Locate the cell with the specified text and output its (x, y) center coordinate. 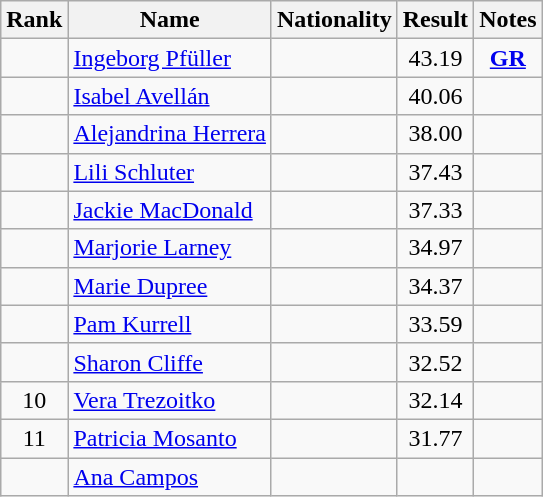
Vera Trezoitko (170, 400)
Rank (34, 20)
Marie Dupree (170, 286)
33.59 (435, 324)
32.14 (435, 400)
32.52 (435, 362)
10 (34, 400)
Alejandrina Herrera (170, 134)
43.19 (435, 58)
31.77 (435, 438)
Ingeborg Pfüller (170, 58)
34.37 (435, 286)
37.33 (435, 210)
34.97 (435, 248)
Sharon Cliffe (170, 362)
Name (170, 20)
Pam Kurrell (170, 324)
Nationality (334, 20)
Lili Schluter (170, 172)
Notes (508, 20)
GR (508, 58)
Ana Campos (170, 477)
Marjorie Larney (170, 248)
11 (34, 438)
Jackie MacDonald (170, 210)
37.43 (435, 172)
Patricia Mosanto (170, 438)
Result (435, 20)
Isabel Avellán (170, 96)
40.06 (435, 96)
38.00 (435, 134)
